Identify which cell holds the provided text, then report its [x, y] central coordinate. 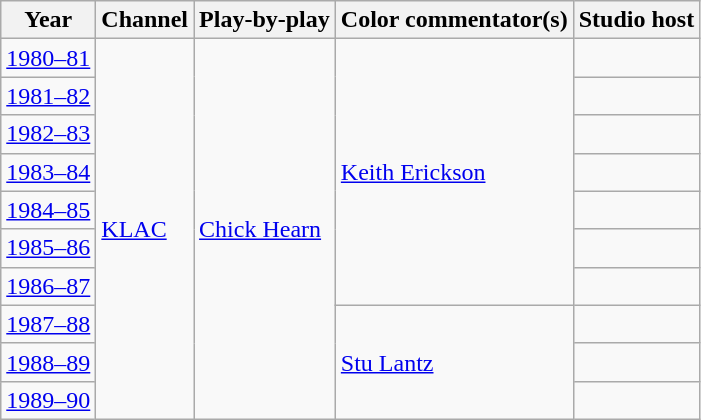
1981–82 [48, 96]
1986–87 [48, 286]
KLAC [145, 230]
1982–83 [48, 134]
1989–90 [48, 400]
1987–88 [48, 324]
1980–81 [48, 58]
Color commentator(s) [454, 20]
Play-by-play [265, 20]
Channel [145, 20]
1985–86 [48, 248]
Studio host [636, 20]
Chick Hearn [265, 230]
Stu Lantz [454, 362]
Year [48, 20]
Keith Erickson [454, 172]
1983–84 [48, 172]
1988–89 [48, 362]
1984–85 [48, 210]
